Pinpoint the cell where the given text exists, returning its (X, Y) midpoint coordinate. 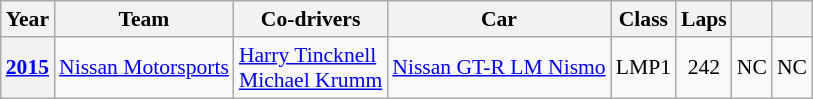
242 (704, 68)
Harry Tincknell Michael Krumm (310, 68)
2015 (28, 68)
Class (644, 19)
Car (498, 19)
Team (144, 19)
Nissan GT-R LM Nismo (498, 68)
Co-drivers (310, 19)
Laps (704, 19)
Nissan Motorsports (144, 68)
Year (28, 19)
LMP1 (644, 68)
